Determine the [X, Y] coordinate at the center of the cell enclosing the given text.  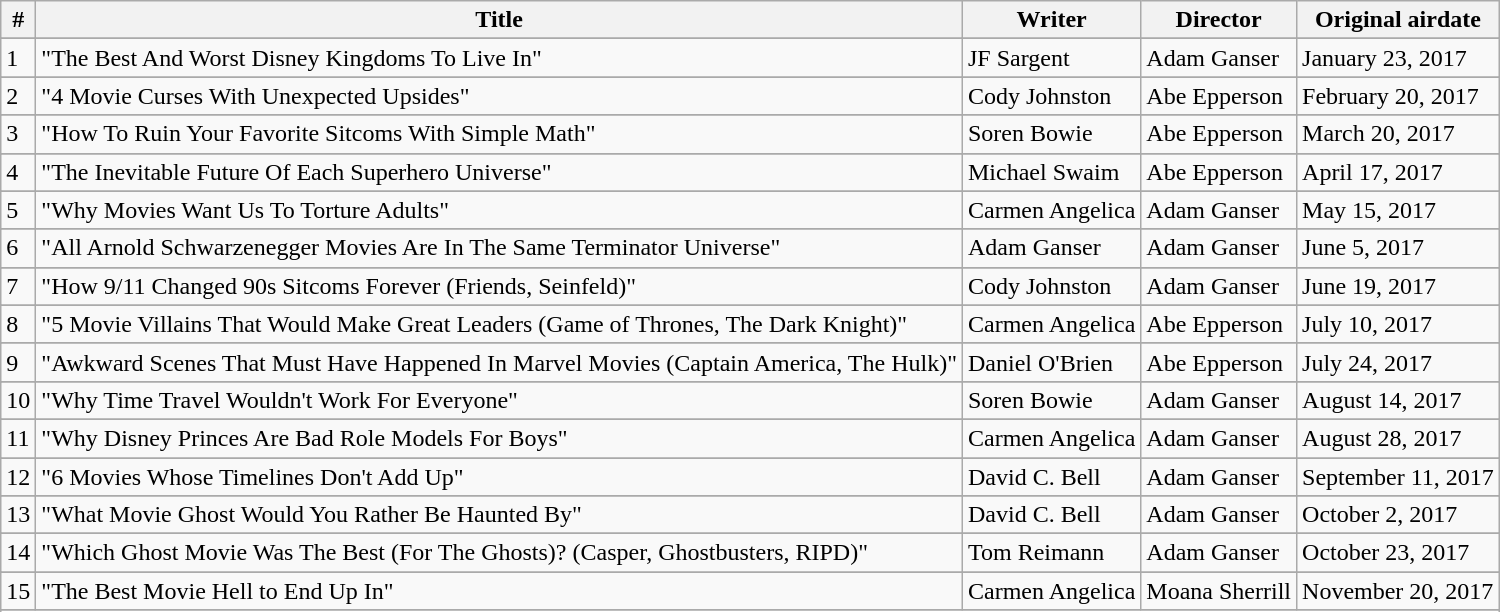
November 20, 2017 [1398, 591]
Daniel O'Brien [1051, 362]
April 17, 2017 [1398, 172]
Original airdate [1398, 20]
"4 Movie Curses With Unexpected Upsides" [500, 96]
Director [1219, 20]
October 2, 2017 [1398, 515]
# [18, 20]
"How 9/11 Changed 90s Sitcoms Forever (Friends, Seinfeld)" [500, 286]
2 [18, 96]
May 15, 2017 [1398, 210]
February 20, 2017 [1398, 96]
July 24, 2017 [1398, 362]
JF Sargent [1051, 58]
"The Best Movie Hell to End Up In" [500, 591]
Writer [1051, 20]
"Which Ghost Movie Was The Best (For The Ghosts)? (Casper, Ghostbusters, RIPD)" [500, 553]
August 28, 2017 [1398, 438]
June 5, 2017 [1398, 248]
July 10, 2017 [1398, 324]
6 [18, 248]
October 23, 2017 [1398, 553]
4 [18, 172]
3 [18, 134]
"6 Movies Whose Timelines Don't Add Up" [500, 477]
Michael Swaim [1051, 172]
"5 Movie Villains That Would Make Great Leaders (Game of Thrones, The Dark Knight)" [500, 324]
"How To Ruin Your Favorite Sitcoms With Simple Math" [500, 134]
15 [18, 591]
"Why Disney Princes Are Bad Role Models For Boys" [500, 438]
1 [18, 58]
March 20, 2017 [1398, 134]
"All Arnold Schwarzenegger Movies Are In The Same Terminator Universe" [500, 248]
11 [18, 438]
"The Best And Worst Disney Kingdoms To Live In" [500, 58]
9 [18, 362]
Tom Reimann [1051, 553]
"Why Time Travel Wouldn't Work For Everyone" [500, 400]
13 [18, 515]
5 [18, 210]
14 [18, 553]
June 19, 2017 [1398, 286]
Moana Sherrill [1219, 591]
"What Movie Ghost Would You Rather Be Haunted By" [500, 515]
"Why Movies Want Us To Torture Adults" [500, 210]
"Awkward Scenes That Must Have Happened In Marvel Movies (Captain America, The Hulk)" [500, 362]
8 [18, 324]
10 [18, 400]
12 [18, 477]
Title [500, 20]
September 11, 2017 [1398, 477]
7 [18, 286]
August 14, 2017 [1398, 400]
January 23, 2017 [1398, 58]
"The Inevitable Future Of Each Superhero Universe" [500, 172]
